Determine the [x, y] coordinate at the center of the cell enclosing the given text.  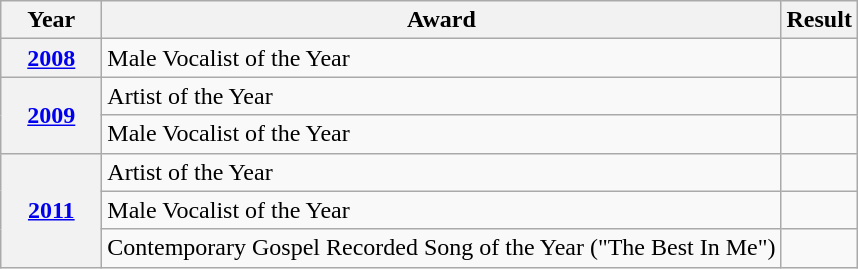
2008 [52, 58]
2011 [52, 210]
Contemporary Gospel Recorded Song of the Year ("The Best In Me") [442, 248]
Year [52, 20]
Result [819, 20]
Award [442, 20]
2009 [52, 115]
